For the text-containing cell, return its midpoint in [X, Y] coordinate format. 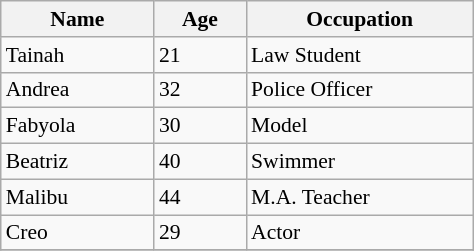
Andrea [78, 90]
Law Student [360, 55]
Beatriz [78, 162]
32 [200, 90]
21 [200, 55]
Actor [360, 233]
29 [200, 233]
Tainah [78, 55]
Police Officer [360, 90]
44 [200, 197]
Swimmer [360, 162]
Occupation [360, 19]
Fabyola [78, 126]
Malibu [78, 197]
40 [200, 162]
M.A. Teacher [360, 197]
30 [200, 126]
Name [78, 19]
Age [200, 19]
Model [360, 126]
Creo [78, 233]
